Capture the cell that displays the provided text and extract its [X, Y] central coordinate. 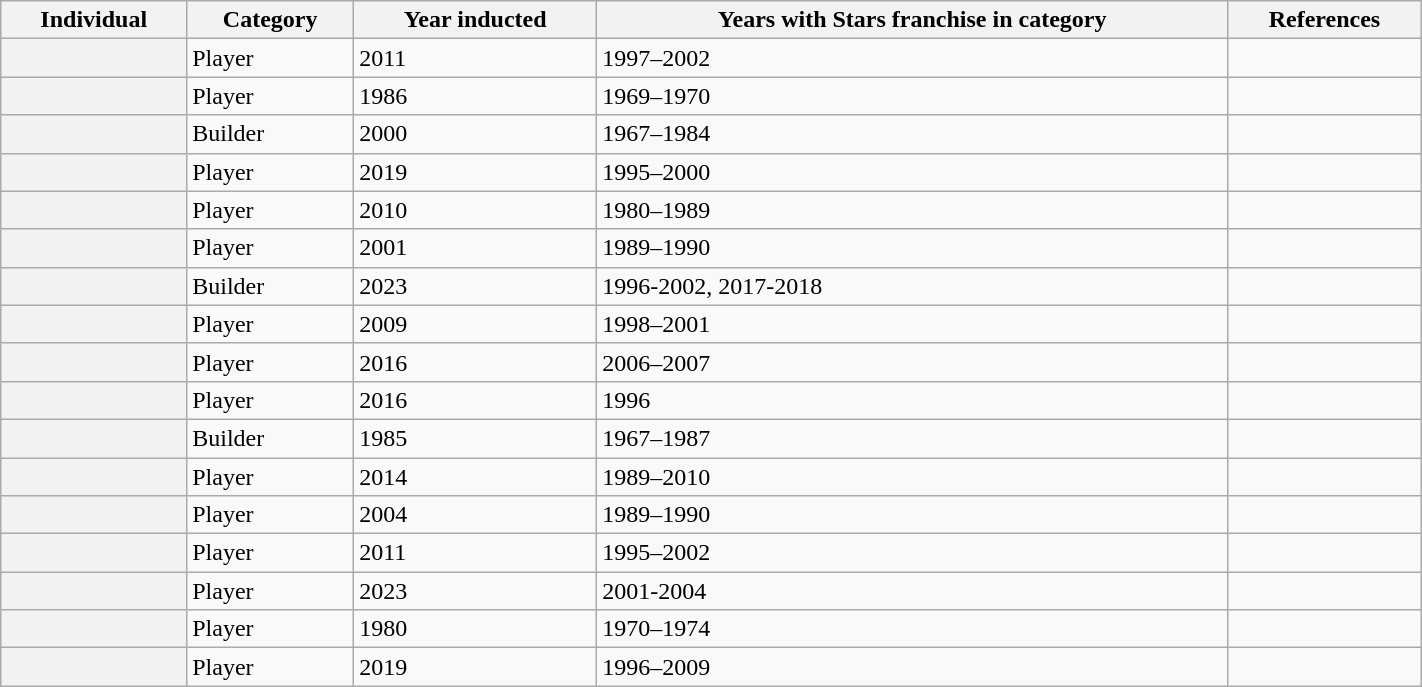
1989–2010 [912, 477]
1995–2000 [912, 172]
2009 [476, 324]
1986 [476, 96]
Years with Stars franchise in category [912, 20]
Category [270, 20]
1998–2001 [912, 324]
1970–1974 [912, 629]
1967–1987 [912, 438]
1967–1984 [912, 134]
1980 [476, 629]
1995–2002 [912, 553]
1996-2002, 2017-2018 [912, 286]
1997–2002 [912, 58]
1996–2009 [912, 667]
1969–1970 [912, 96]
1980–1989 [912, 210]
2000 [476, 134]
2006–2007 [912, 362]
2010 [476, 210]
2001-2004 [912, 591]
Individual [94, 20]
Year inducted [476, 20]
1985 [476, 438]
2004 [476, 515]
2014 [476, 477]
2001 [476, 248]
References [1325, 20]
1996 [912, 400]
